Return (x, y) of the center of cell containing provided text 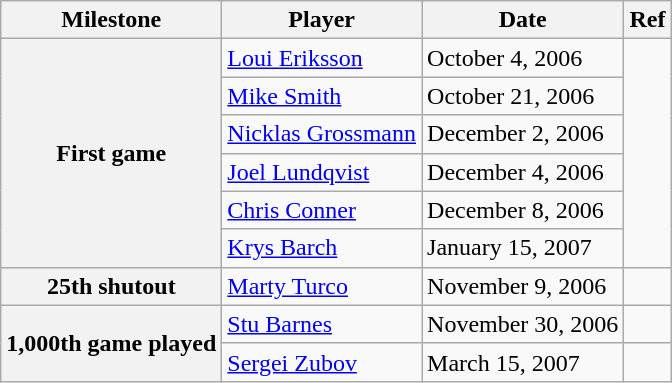
October 21, 2006 (523, 96)
Player (322, 20)
December 4, 2006 (523, 172)
March 15, 2007 (523, 362)
First game (112, 153)
November 30, 2006 (523, 324)
December 2, 2006 (523, 134)
October 4, 2006 (523, 58)
Stu Barnes (322, 324)
November 9, 2006 (523, 286)
Krys Barch (322, 248)
Chris Conner (322, 210)
25th shutout (112, 286)
Milestone (112, 20)
Joel Lundqvist (322, 172)
Sergei Zubov (322, 362)
Ref (648, 20)
Date (523, 20)
Loui Eriksson (322, 58)
Mike Smith (322, 96)
January 15, 2007 (523, 248)
Marty Turco (322, 286)
December 8, 2006 (523, 210)
1,000th game played (112, 343)
Nicklas Grossmann (322, 134)
